Return [x, y] of the center of cell containing provided text 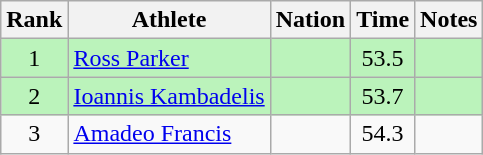
Notes [449, 20]
Rank [34, 20]
1 [34, 58]
54.3 [383, 134]
Nation [310, 20]
Athlete [169, 20]
2 [34, 96]
Amadeo Francis [169, 134]
53.7 [383, 96]
53.5 [383, 58]
Time [383, 20]
Ioannis Kambadelis [169, 96]
3 [34, 134]
Ross Parker [169, 58]
